Capture the cell that displays the provided text and extract its [X, Y] central coordinate. 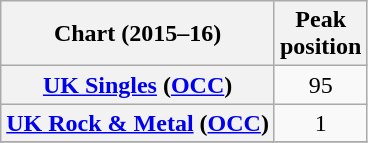
Peakposition [320, 34]
95 [320, 85]
1 [320, 123]
UK Singles (OCC) [138, 85]
UK Rock & Metal (OCC) [138, 123]
Chart (2015–16) [138, 34]
